Search for the cell housing the specified text and yield its (X, Y) center coordinate. 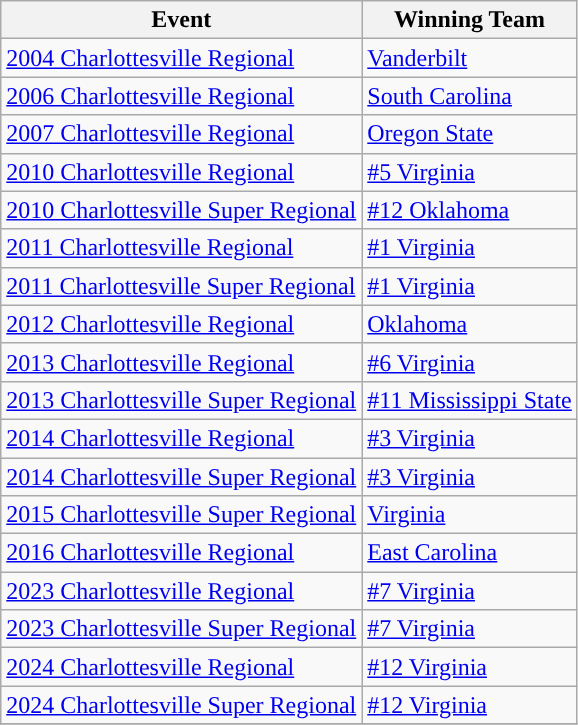
2015 Charlottesville Super Regional (182, 515)
2011 Charlottesville Super Regional (182, 286)
2014 Charlottesville Super Regional (182, 477)
South Carolina (470, 96)
2024 Charlottesville Super Regional (182, 705)
2023 Charlottesville Regional (182, 591)
Event (182, 20)
2010 Charlottesville Regional (182, 172)
Oklahoma (470, 324)
#5 Virginia (470, 172)
2010 Charlottesville Super Regional (182, 210)
Virginia (470, 515)
2012 Charlottesville Regional (182, 324)
2014 Charlottesville Regional (182, 438)
2024 Charlottesville Regional (182, 667)
#6 Virginia (470, 362)
2006 Charlottesville Regional (182, 96)
#11 Mississippi State (470, 400)
East Carolina (470, 553)
#12 Oklahoma (470, 210)
2013 Charlottesville Regional (182, 362)
2011 Charlottesville Regional (182, 248)
2023 Charlottesville Super Regional (182, 629)
Oregon State (470, 134)
2004 Charlottesville Regional (182, 58)
2016 Charlottesville Regional (182, 553)
2007 Charlottesville Regional (182, 134)
Winning Team (470, 20)
Vanderbilt (470, 58)
2013 Charlottesville Super Regional (182, 400)
